Return the [x, y] coordinate for the center point of the cell that contains the specified text.  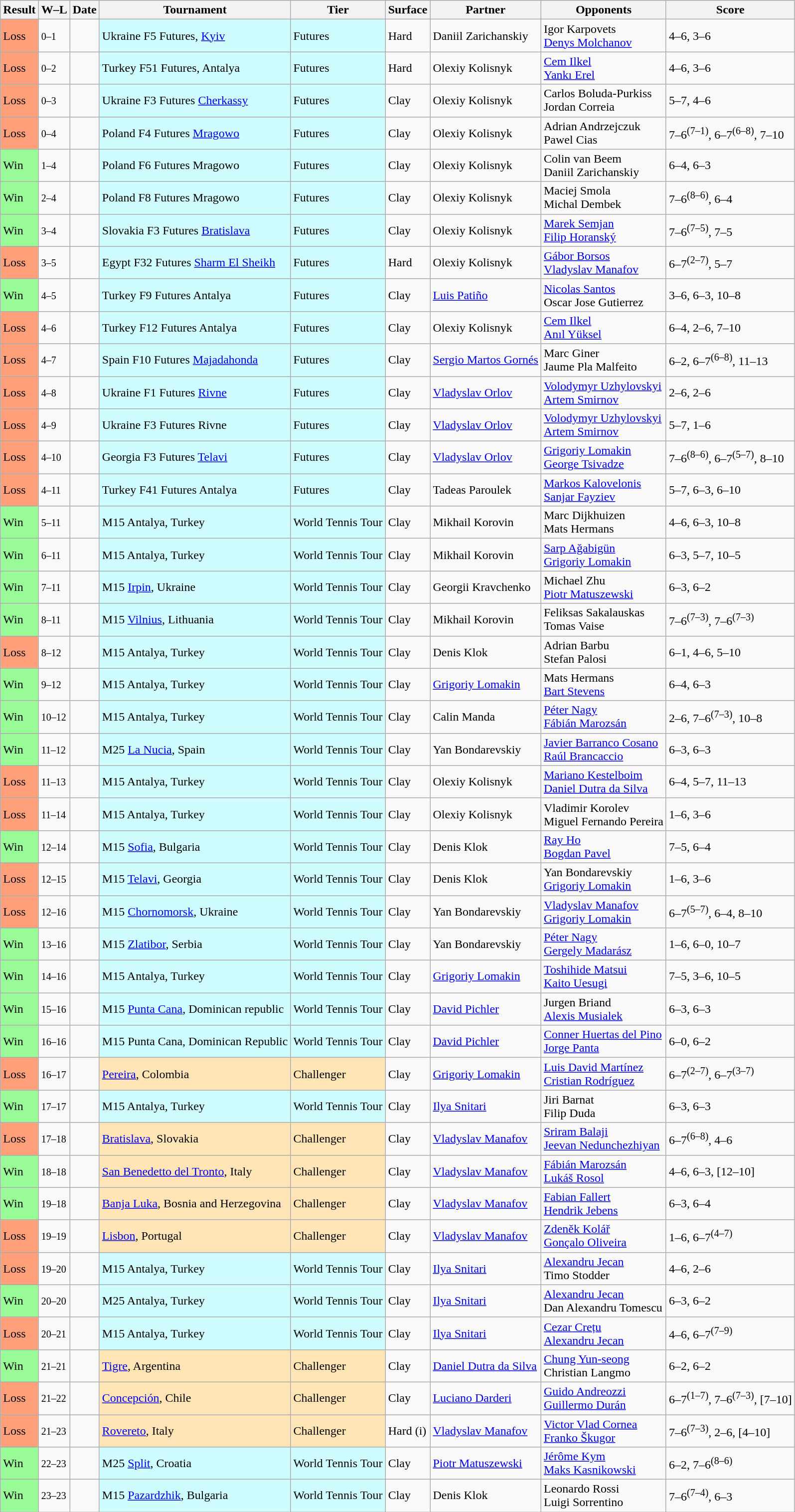
4–9 [54, 425]
Ray Ho Bogdan Pavel [603, 847]
11–13 [54, 782]
Ukraine F3 Futures Cherkassy [195, 101]
4–6, 6–3, 10–8 [730, 523]
Sergio Martos Gornés [485, 360]
12–16 [54, 912]
Michael Zhu Piotr Matuszewski [603, 587]
4–6, 6–7(7–9) [730, 1333]
Victor Vlad Cornea Franko Škugor [603, 1430]
M15 Punta Cana, Dominican republic [195, 1009]
7–11 [54, 587]
Alexandru Jecan Timo Stodder [603, 1269]
2–6, 2–6 [730, 392]
0–2 [54, 68]
Ukraine F1 Futures Rivne [195, 392]
6–7(2–7), 5–7 [730, 262]
Cezar Crețu Alexandru Jecan [603, 1333]
11–14 [54, 814]
6–7(1–7), 7–6(7–3), [7–10] [730, 1398]
Ukraine F5 Futures, Kyiv [195, 36]
M15 Punta Cana, Dominican Republic [195, 1041]
Guido Andreozzi Guillermo Durán [603, 1398]
Conner Huertas del Pino Jorge Panta [603, 1041]
5–7, 1–6 [730, 425]
Péter Nagy Gergely Madarász [603, 945]
20–21 [54, 1333]
Jiri Barnat Filip Duda [603, 1106]
Leonardo Rossi Luigi Sorrentino [603, 1496]
3–4 [54, 230]
18–18 [54, 1171]
M15 Sofia, Bulgaria [195, 847]
17–17 [54, 1106]
Tadeas Paroulek [485, 490]
Yan Bondarevskiy Grigoriy Lomakin [603, 879]
7–6(7–5), 7–5 [730, 230]
Partner [485, 10]
M15 Chornomorsk, Ukraine [195, 912]
7–6(8–6), 6–4 [730, 197]
10–12 [54, 717]
Daniel Dutra da Silva [485, 1365]
Surface [408, 10]
Marek Semjan Filip Horanský [603, 230]
Luis David Martínez Cristian Rodríguez [603, 1074]
7–6(7–3), 7–6(7–3) [730, 619]
Banja Luka, Bosnia and Herzegovina [195, 1204]
Tier [338, 10]
22–23 [54, 1463]
Ukraine F3 Futures Rivne [195, 425]
3–5 [54, 262]
7–6(7–4), 6–3 [730, 1496]
1–4 [54, 166]
2–4 [54, 197]
21–23 [54, 1430]
4–10 [54, 458]
Sarp Ağabigün Grigoriy Lomakin [603, 555]
6–2, 6–2 [730, 1365]
1–6, 6–0, 10–7 [730, 945]
Turkey F12 Futures Antalya [195, 327]
Opponents [603, 10]
12–15 [54, 879]
Feliksas Sakalauskas Tomas Vaise [603, 619]
21–22 [54, 1398]
Jurgen Briand Alexis Musialek [603, 1009]
Poland F6 Futures Mragowo [195, 166]
Sriram Balaji Jeevan Nedunchezhiyan [603, 1139]
M15 Irpin, Ukraine [195, 587]
17–18 [54, 1139]
7–6(7–3), 2–6, [4–10] [730, 1430]
Igor Karpovets Denys Molchanov [603, 36]
14–16 [54, 976]
M15 Pazardzhik, Bulgaria [195, 1496]
16–16 [54, 1041]
Egypt F32 Futures Sharm El Sheikh [195, 262]
Cem Ilkel Anıl Yüksel [603, 327]
6–2, 7–6(8–6) [730, 1463]
M15 Vilnius, Lithuania [195, 619]
Alexandru Jecan Dan Alexandru Tomescu [603, 1301]
Mats Hermans Bart Stevens [603, 684]
6–1, 4–6, 5–10 [730, 652]
Péter Nagy Fábián Marozsán [603, 717]
5–11 [54, 523]
Fábián Marozsán Lukáš Rosol [603, 1171]
0–3 [54, 101]
Calin Manda [485, 717]
4–5 [54, 295]
6–4, 2–6, 7–10 [730, 327]
Toshihide Matsui Kaito Uesugi [603, 976]
Javier Barranco Cosano Raúl Brancaccio [603, 749]
Lisbon, Portugal [195, 1236]
Turkey F9 Futures Antalya [195, 295]
1–6, 6–7(4–7) [730, 1236]
Poland F8 Futures Mragowo [195, 197]
6–7(2–7), 6–7(3–7) [730, 1074]
0–4 [54, 133]
0–1 [54, 36]
2–6, 7–6(7–3), 10–8 [730, 717]
4–6, 6–3, [12–10] [730, 1171]
Maciej Smola Michal Dembek [603, 197]
Chung Yun-seong Christian Langmo [603, 1365]
6–4, 5–7, 11–13 [730, 782]
Adrian Barbu Stefan Palosi [603, 652]
21–21 [54, 1365]
13–16 [54, 945]
23–23 [54, 1496]
Nicolas Santos Oscar Jose Gutierrez [603, 295]
Marc Giner Jaume Pla Malfeito [603, 360]
7–6(7–1), 6–7(6–8), 7–10 [730, 133]
16–17 [54, 1074]
Georgii Kravchenko [485, 587]
6–7(6–8), 4–6 [730, 1139]
Daniil Zarichanskiy [485, 36]
6–3, 5–7, 10–5 [730, 555]
Zdeněk Kolář Gonçalo Oliveira [603, 1236]
Piotr Matuszewski [485, 1463]
Fabian Fallert Hendrik Jebens [603, 1204]
4–6, 2–6 [730, 1269]
6–0, 6–2 [730, 1041]
Vladyslav Manafov Grigoriy Lomakin [603, 912]
Colin van Beem Daniil Zarichanskiy [603, 166]
Adrian Andrzejczuk Pawel Cias [603, 133]
Tournament [195, 10]
Gábor Borsos Vladyslav Manafov [603, 262]
6–7(5–7), 6–4, 8–10 [730, 912]
Mariano Kestelboim Daniel Dutra da Silva [603, 782]
M15 Zlatibor, Serbia [195, 945]
Bratislava, Slovakia [195, 1139]
5–7, 4–6 [730, 101]
M25 Antalya, Turkey [195, 1301]
Rovereto, Italy [195, 1430]
Georgia F3 Futures Telavi [195, 458]
Marc Dijkhuizen Mats Hermans [603, 523]
Date [85, 10]
Luciano Darderi [485, 1398]
Luis Patiño [485, 295]
9–12 [54, 684]
19–18 [54, 1204]
Carlos Boluda-Purkiss Jordan Correia [603, 101]
M15 Telavi, Georgia [195, 879]
6–3, 6–4 [730, 1204]
20–20 [54, 1301]
4–8 [54, 392]
19–19 [54, 1236]
Turkey F41 Futures Antalya [195, 490]
Score [730, 10]
7–6(8–6), 6–7(5–7), 8–10 [730, 458]
15–16 [54, 1009]
M25 Split, Croatia [195, 1463]
3–6, 6–3, 10–8 [730, 295]
Concepción, Chile [195, 1398]
8–12 [54, 652]
4–7 [54, 360]
7–5, 6–4 [730, 847]
San Benedetto del Tronto, Italy [195, 1171]
8–11 [54, 619]
Result [19, 10]
Vladimir Korolev Miguel Fernando Pereira [603, 814]
W–L [54, 10]
Spain F10 Futures Majadahonda [195, 360]
M25 La Nucia, Spain [195, 749]
5–7, 6–3, 6–10 [730, 490]
6–11 [54, 555]
11–12 [54, 749]
19–20 [54, 1269]
Cem Ilkel Yankı Erel [603, 68]
Slovakia F3 Futures Bratislava [195, 230]
Tigre, Argentina [195, 1365]
Pereira, Colombia [195, 1074]
Turkey F51 Futures, Antalya [195, 68]
Poland F4 Futures Mragowo [195, 133]
Hard (i) [408, 1430]
Grigoriy Lomakin George Tsivadze [603, 458]
Jérôme Kym Maks Kasnikowski [603, 1463]
4–11 [54, 490]
12–14 [54, 847]
7–5, 3–6, 10–5 [730, 976]
6–2, 6–7(6–8), 11–13 [730, 360]
Markos Kalovelonis Sanjar Fayziev [603, 490]
4–6 [54, 327]
